Search for the cell housing the specified text and yield its (x, y) center coordinate. 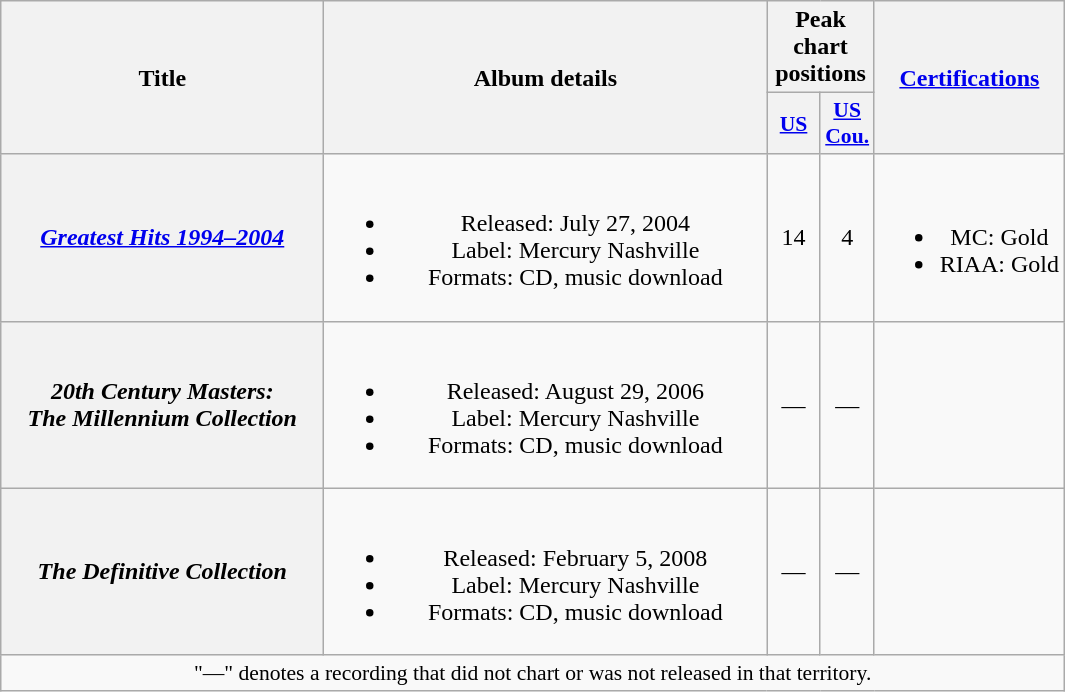
4 (847, 238)
Peak chartpositions (820, 47)
Certifications (969, 78)
US (794, 124)
20th Century Masters:The Millennium Collection (162, 404)
Album details (546, 78)
14 (794, 238)
Title (162, 78)
Greatest Hits 1994–2004 (162, 238)
Released: August 29, 2006Label: Mercury NashvilleFormats: CD, music download (546, 404)
USCou. (847, 124)
Released: July 27, 2004Label: Mercury NashvilleFormats: CD, music download (546, 238)
The Definitive Collection (162, 572)
Released: February 5, 2008Label: Mercury NashvilleFormats: CD, music download (546, 572)
MC: GoldRIAA: Gold (969, 238)
"—" denotes a recording that did not chart or was not released in that territory. (533, 673)
